Detect which cell encompasses the target text, then output its (X, Y) center coordinate. 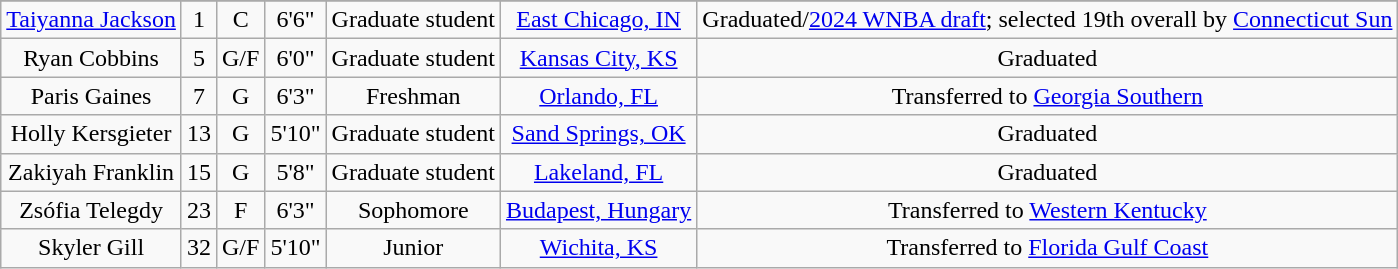
C (240, 20)
Holly Kersgieter (92, 134)
Budapest, Hungary (598, 210)
6'6" (296, 20)
23 (198, 210)
Graduated/2024 WNBA draft; selected 19th overall by Connecticut Sun (1048, 20)
Transferred to Western Kentucky (1048, 210)
Paris Gaines (92, 96)
Sophomore (413, 210)
Orlando, FL (598, 96)
1 (198, 20)
Freshman (413, 96)
Ryan Cobbins (92, 58)
5'8" (296, 172)
Wichita, KS (598, 248)
Lakeland, FL (598, 172)
6'0" (296, 58)
Kansas City, KS (598, 58)
Transferred to Florida Gulf Coast (1048, 248)
Taiyanna Jackson (92, 20)
Transferred to Georgia Southern (1048, 96)
East Chicago, IN (598, 20)
Sand Springs, OK (598, 134)
Skyler Gill (92, 248)
32 (198, 248)
7 (198, 96)
5 (198, 58)
Zsófia Telegdy (92, 210)
15 (198, 172)
Junior (413, 248)
13 (198, 134)
Zakiyah Franklin (92, 172)
F (240, 210)
